Capture the cell that displays the provided text and extract its [X, Y] central coordinate. 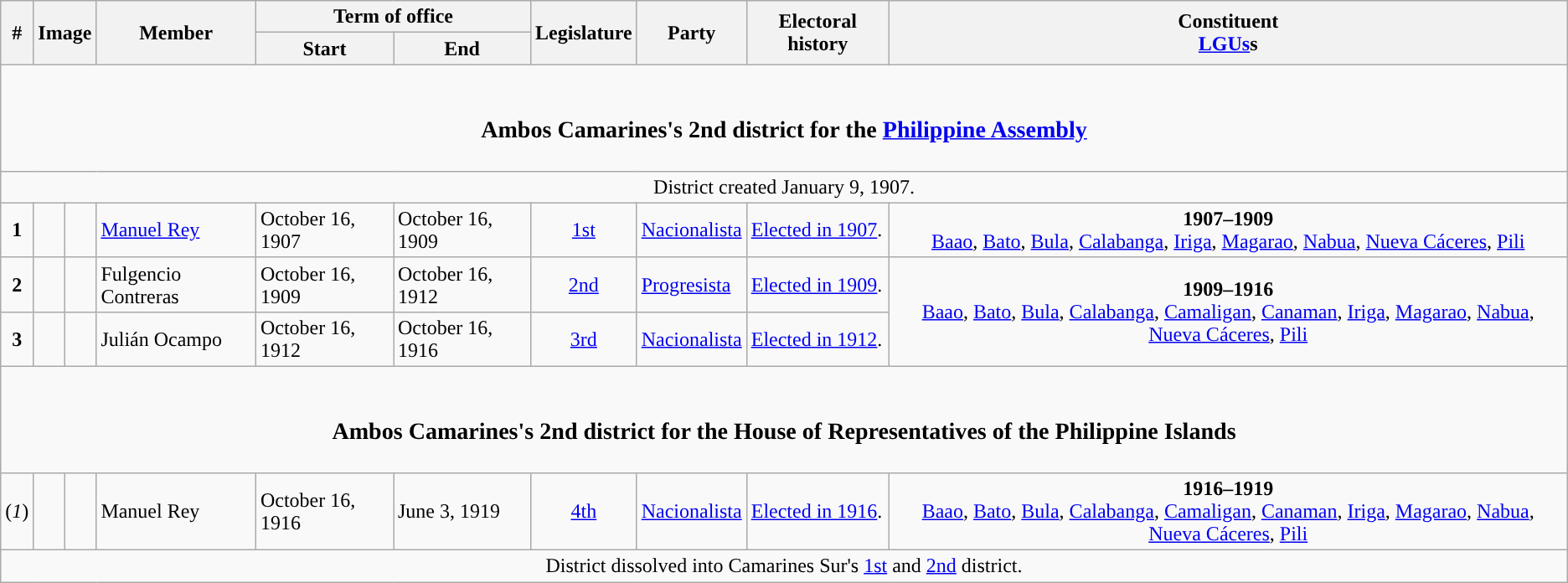
End [462, 49]
June 3, 1919 [462, 512]
Term of office [393, 17]
Electoral history [818, 33]
Ambos Camarines's 2nd district for the Philippine Assembly [784, 117]
3rd [585, 338]
Elected in 1916. [818, 512]
4th [585, 512]
Image [65, 33]
Progresista [692, 285]
Elected in 1912. [818, 338]
Legislature [585, 33]
1 [17, 230]
Elected in 1909. [818, 285]
(1) [17, 512]
ConstituentLGUss [1228, 33]
Julián Ocampo [176, 338]
Member [176, 33]
Party [692, 33]
1916–1919Baao, Bato, Bula, Calabanga, Camaligan, Canaman, Iriga, Magarao, Nabua, Nueva Cáceres, Pili [1228, 512]
Start [324, 49]
3 [17, 338]
Elected in 1907. [818, 230]
2nd [585, 285]
District dissolved into Camarines Sur's 1st and 2nd district. [784, 566]
2 [17, 285]
District created January 9, 1907. [784, 187]
Ambos Camarines's 2nd district for the House of Representatives of the Philippine Islands [784, 419]
1st [585, 230]
1907–1909Baao, Bato, Bula, Calabanga, Iriga, Magarao, Nabua, Nueva Cáceres, Pili [1228, 230]
1909–1916Baao, Bato, Bula, Calabanga, Camaligan, Canaman, Iriga, Magarao, Nabua, Nueva Cáceres, Pili [1228, 312]
Fulgencio Contreras [176, 285]
October 16, 1907 [324, 230]
# [17, 33]
